Determine the (X, Y) coordinate at the center of the cell enclosing the given text.  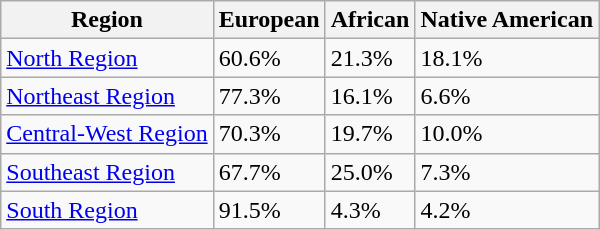
67.7% (269, 172)
Northeast Region (107, 96)
North Region (107, 58)
60.6% (269, 58)
10.0% (507, 134)
Region (107, 20)
21.3% (370, 58)
Native American (507, 20)
25.0% (370, 172)
18.1% (507, 58)
European (269, 20)
91.5% (269, 210)
6.6% (507, 96)
4.2% (507, 210)
7.3% (507, 172)
77.3% (269, 96)
South Region (107, 210)
Southeast Region (107, 172)
16.1% (370, 96)
70.3% (269, 134)
4.3% (370, 210)
19.7% (370, 134)
African (370, 20)
Central-West Region (107, 134)
